Pinpoint the cell where the given text exists, returning its [X, Y] midpoint coordinate. 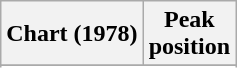
Peakposition [189, 34]
Chart (1978) [72, 34]
